Identify which cell holds the provided text, then report its [X, Y] central coordinate. 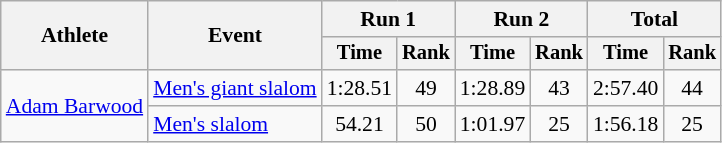
50 [426, 124]
1:01.97 [492, 124]
Men's giant slalom [235, 88]
Adam Barwood [74, 106]
1:28.89 [492, 88]
54.21 [360, 124]
44 [692, 88]
1:28.51 [360, 88]
Athlete [74, 36]
1:56.18 [626, 124]
Event [235, 36]
Run 1 [388, 19]
43 [559, 88]
Men's slalom [235, 124]
2:57.40 [626, 88]
49 [426, 88]
Total [654, 19]
Run 2 [522, 19]
